Return (X, Y) of the center of cell containing provided text 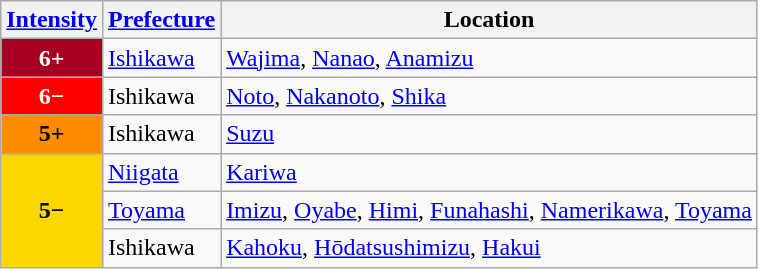
Niigata (161, 172)
Kariwa (490, 172)
Imizu, Oyabe, Himi, Funahashi, Namerikawa, Toyama (490, 210)
Noto, Nakanoto, Shika (490, 96)
Intensity (52, 20)
Location (490, 20)
Toyama (161, 210)
6+ (52, 58)
Wajima, Nanao, Anamizu (490, 58)
Suzu (490, 134)
6− (52, 96)
Prefecture (161, 20)
5+ (52, 134)
5− (52, 210)
Kahoku, Hōdatsushimizu, Hakui (490, 248)
